Return [x, y] of the center of cell containing provided text 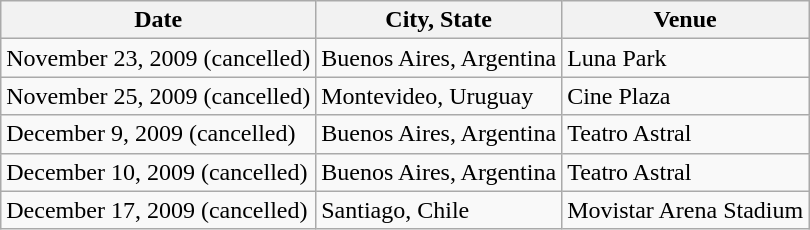
Santiago, Chile [439, 210]
Movistar Arena Stadium [686, 210]
Cine Plaza [686, 96]
Montevideo, Uruguay [439, 96]
Luna Park [686, 58]
December 17, 2009 (cancelled) [158, 210]
Date [158, 20]
December 9, 2009 (cancelled) [158, 134]
November 25, 2009 (cancelled) [158, 96]
November 23, 2009 (cancelled) [158, 58]
Venue [686, 20]
City, State [439, 20]
December 10, 2009 (cancelled) [158, 172]
